Return (x, y) of the center of cell containing provided text 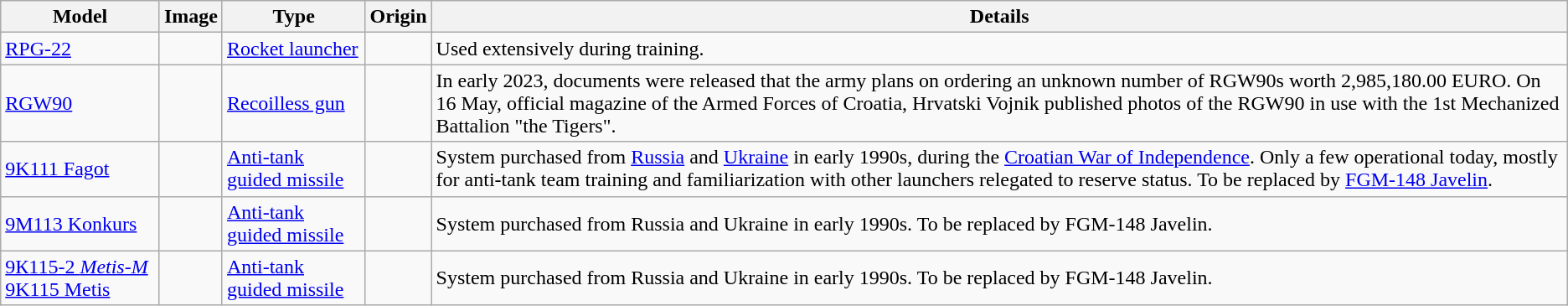
9M113 Konkurs (80, 223)
Type (293, 17)
Recoilless gun (293, 103)
Origin (399, 17)
RPG-22 (80, 49)
Image (191, 17)
Used extensively during training. (999, 49)
9K111 Fagot (80, 169)
Details (999, 17)
9К115-2 Metis-M 9K115 Metis (80, 278)
RGW90 (80, 103)
Rocket launcher (293, 49)
Model (80, 17)
